Identify which cell holds the provided text, then report its [X, Y] central coordinate. 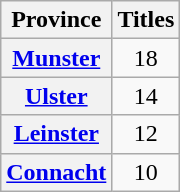
Titles [146, 20]
18 [146, 58]
Munster [56, 58]
12 [146, 134]
Province [56, 20]
Ulster [56, 96]
10 [146, 172]
14 [146, 96]
Leinster [56, 134]
Connacht [56, 172]
